Extract the (x, y) coordinate from the center of the cell holding the provided text.  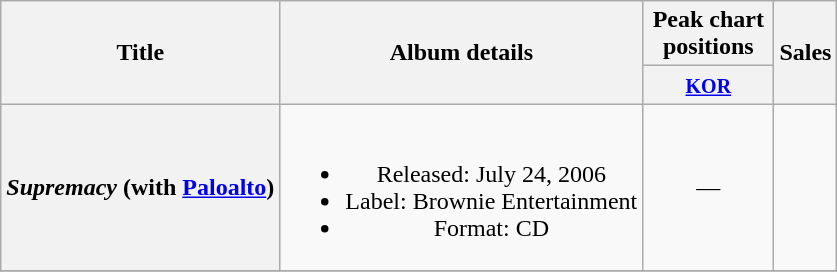
Peak chart positions (708, 34)
Title (140, 52)
Released: July 24, 2006Label: Brownie EntertainmentFormat: CD (462, 188)
Album details (462, 52)
Sales (806, 52)
KOR (708, 85)
Supremacy (with Paloalto) (140, 188)
— (708, 188)
